Output the (x, y) coordinate of the center of the cell containing the given text.  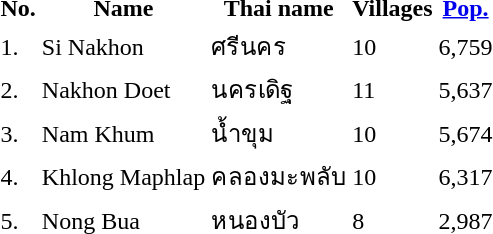
Nam Khum (123, 133)
นครเดิฐ (279, 90)
Nakhon Doet (123, 90)
ศรีนคร (279, 46)
11 (392, 90)
Khlong Maphlap (123, 176)
น้ำขุม (279, 133)
Si Nakhon (123, 46)
คลองมะพลับ (279, 176)
